Find where the given text appears and provide that cell's center as (X, Y) coordinate. 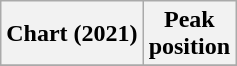
Peakposition (189, 34)
Chart (2021) (72, 34)
